Return (x, y) of the center of cell containing provided text 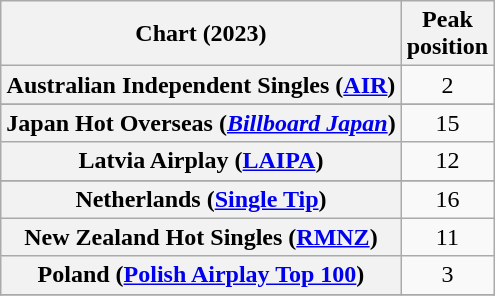
2 (447, 85)
15 (447, 123)
Netherlands (Single Tip) (201, 199)
Chart (2023) (201, 34)
Latvia Airplay (LAIPA) (201, 161)
Japan Hot Overseas (Billboard Japan) (201, 123)
16 (447, 199)
Poland (Polish Airplay Top 100) (201, 275)
Australian Independent Singles (AIR) (201, 85)
11 (447, 237)
Peakposition (447, 34)
3 (447, 275)
12 (447, 161)
New Zealand Hot Singles (RMNZ) (201, 237)
